From the cell containing the given text, extract its center point as (x, y) coordinate. 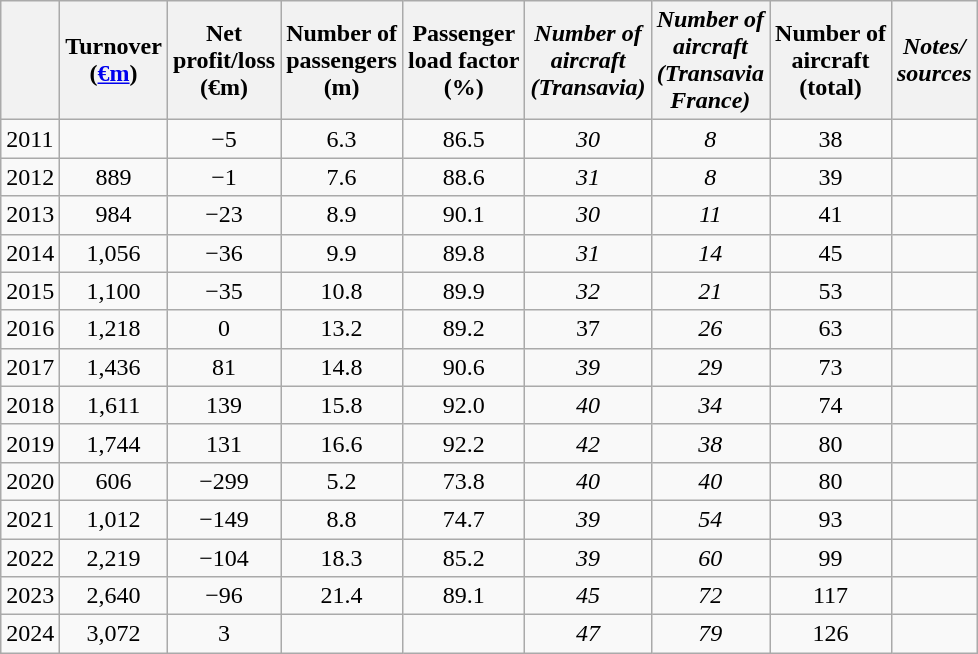
92.2 (464, 443)
89.2 (464, 329)
26 (710, 329)
85.2 (464, 557)
74 (831, 405)
92.0 (464, 405)
−104 (224, 557)
2017 (30, 367)
1,012 (114, 519)
29 (710, 367)
−35 (224, 291)
11 (710, 215)
53 (831, 291)
3,072 (114, 634)
15.8 (342, 405)
2018 (30, 405)
2021 (30, 519)
41 (831, 215)
73 (831, 367)
79 (710, 634)
2022 (30, 557)
−1 (224, 177)
3 (224, 634)
2,219 (114, 557)
14.8 (342, 367)
6.3 (342, 139)
34 (710, 405)
8.8 (342, 519)
9.9 (342, 253)
90.6 (464, 367)
1,611 (114, 405)
60 (710, 557)
2016 (30, 329)
18.3 (342, 557)
63 (831, 329)
2013 (30, 215)
13.2 (342, 329)
5.2 (342, 481)
21 (710, 291)
14 (710, 253)
2012 (30, 177)
81 (224, 367)
1,436 (114, 367)
88.6 (464, 177)
126 (831, 634)
37 (588, 329)
889 (114, 177)
2,640 (114, 596)
Turnover(€m) (114, 60)
89.8 (464, 253)
72 (710, 596)
99 (831, 557)
139 (224, 405)
93 (831, 519)
131 (224, 443)
Notes/sources (934, 60)
10.8 (342, 291)
117 (831, 596)
Number ofaircraft(Transavia) (588, 60)
47 (588, 634)
1,218 (114, 329)
86.5 (464, 139)
1,100 (114, 291)
−96 (224, 596)
Netprofit/loss(€m) (224, 60)
0 (224, 329)
−5 (224, 139)
7.6 (342, 177)
32 (588, 291)
−299 (224, 481)
2020 (30, 481)
2014 (30, 253)
Passengerload factor(%) (464, 60)
2011 (30, 139)
−149 (224, 519)
16.6 (342, 443)
2019 (30, 443)
606 (114, 481)
8.9 (342, 215)
89.1 (464, 596)
Number ofpassengers(m) (342, 60)
89.9 (464, 291)
−23 (224, 215)
54 (710, 519)
1,744 (114, 443)
984 (114, 215)
2024 (30, 634)
21.4 (342, 596)
90.1 (464, 215)
2015 (30, 291)
73.8 (464, 481)
42 (588, 443)
Number ofaircraft(total) (831, 60)
Number ofaircraft(TransaviaFrance) (710, 60)
74.7 (464, 519)
2023 (30, 596)
−36 (224, 253)
1,056 (114, 253)
